Output the (x, y) coordinate of the center of the cell containing the given text.  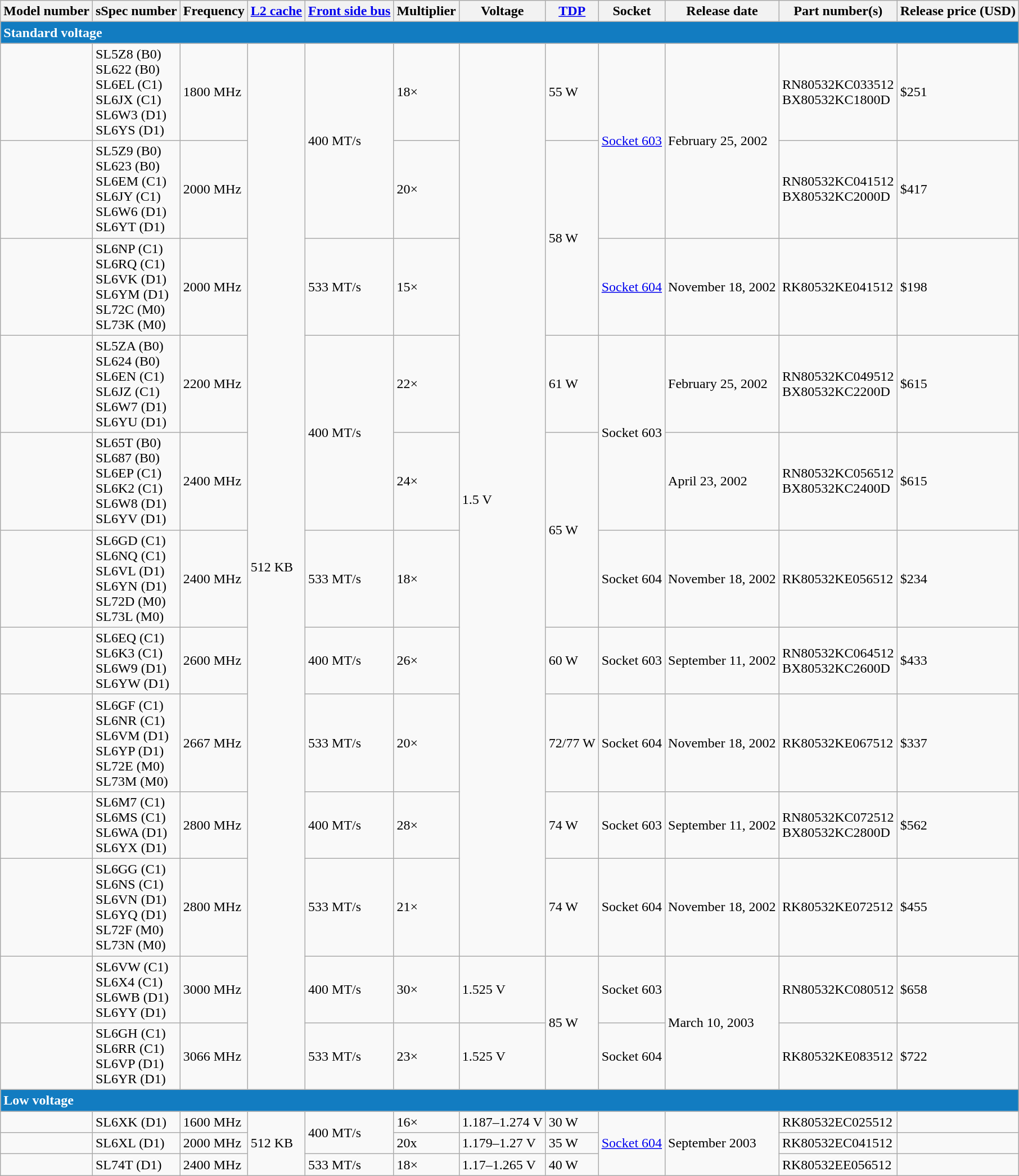
30 W (572, 1122)
March 10, 2003 (722, 1023)
3066 MHz (214, 1056)
1.17–1.265 V (502, 1165)
$198 (958, 287)
Release price (USD) (958, 11)
24× (426, 481)
2667 MHz (214, 742)
RN80532KC072512BX80532KC2800D (838, 824)
RK80532EC041512 (838, 1143)
35 W (572, 1143)
20x (426, 1143)
61 W (572, 384)
40 W (572, 1165)
$417 (958, 189)
$562 (958, 824)
RK80532EC025512 (838, 1122)
SL6XK (D1) (136, 1122)
RK80532KE083512 (838, 1056)
RK80532KE067512 (838, 742)
60 W (572, 660)
1.187–1.274 V (502, 1122)
30× (426, 990)
1.5 V (502, 499)
SL6GH (C1)SL6RR (C1)SL6VP (D1)SL6YR (D1) (136, 1056)
1800 MHz (214, 92)
RK80532KE056512 (838, 578)
TDP (572, 11)
26× (426, 660)
$337 (958, 742)
$234 (958, 578)
SL6VW (C1)SL6X4 (C1)SL6WB (D1)SL6YY (D1) (136, 990)
RN80532KC041512BX80532KC2000D (838, 189)
22× (426, 384)
23× (426, 1056)
SL6GF (C1)SL6NR (C1)SL6VM (D1)SL6YP (D1)SL72E (M0)SL73M (M0) (136, 742)
85 W (572, 1023)
Multiplier (426, 11)
Low voltage (510, 1101)
April 23, 2002 (722, 481)
Voltage (502, 11)
SL65T (B0)SL687 (B0)SL6EP (C1)SL6K2 (C1)SL6W8 (D1)SL6YV (D1) (136, 481)
SL6GG (C1)SL6NS (C1)SL6VN (D1)SL6YQ (D1)SL72F (M0)SL73N (M0) (136, 907)
$658 (958, 990)
RK80532KE072512 (838, 907)
Frequency (214, 11)
RN80532KC080512 (838, 990)
RN80532KC056512BX80532KC2400D (838, 481)
$433 (958, 660)
SL6NP (C1)SL6RQ (C1)SL6VK (D1)SL6YM (D1)SL72C (M0)SL73K (M0) (136, 287)
L2 cache (276, 11)
RK80532EE056512 (838, 1165)
RK80532KE041512 (838, 287)
Front side bus (350, 11)
RN80532KC049512BX80532KC2200D (838, 384)
SL74T (D1) (136, 1165)
Model number (47, 11)
16× (426, 1122)
SL5Z8 (B0)SL622 (B0)SL6EL (C1)SL6JX (C1)SL6W3 (D1)SL6YS (D1) (136, 92)
sSpec number (136, 11)
28× (426, 824)
Release date (722, 11)
$722 (958, 1056)
2200 MHz (214, 384)
1.179–1.27 V (502, 1143)
Part number(s) (838, 11)
SL6EQ (C1)SL6K3 (C1)SL6W9 (D1)SL6YW (D1) (136, 660)
55 W (572, 92)
3000 MHz (214, 990)
2600 MHz (214, 660)
Standard voltage (510, 33)
Socket (632, 11)
15× (426, 287)
RN80532KC033512BX80532KC1800D (838, 92)
65 W (572, 530)
SL6XL (D1) (136, 1143)
SL6M7 (C1)SL6MS (C1)SL6WA (D1)SL6YX (D1) (136, 824)
RN80532KC064512BX80532KC2600D (838, 660)
72/77 W (572, 742)
$251 (958, 92)
$455 (958, 907)
21× (426, 907)
SL5ZA (B0)SL624 (B0)SL6EN (C1)SL6JZ (C1)SL6W7 (D1)SL6YU (D1) (136, 384)
SL6GD (C1)SL6NQ (C1)SL6VL (D1)SL6YN (D1)SL72D (M0)SL73L (M0) (136, 578)
58 W (572, 238)
1600 MHz (214, 1122)
SL5Z9 (B0)SL623 (B0)SL6EM (C1)SL6JY (C1)SL6W6 (D1)SL6YT (D1) (136, 189)
September 2003 (722, 1143)
